Find where the given text appears and provide that cell's center as (X, Y) coordinate. 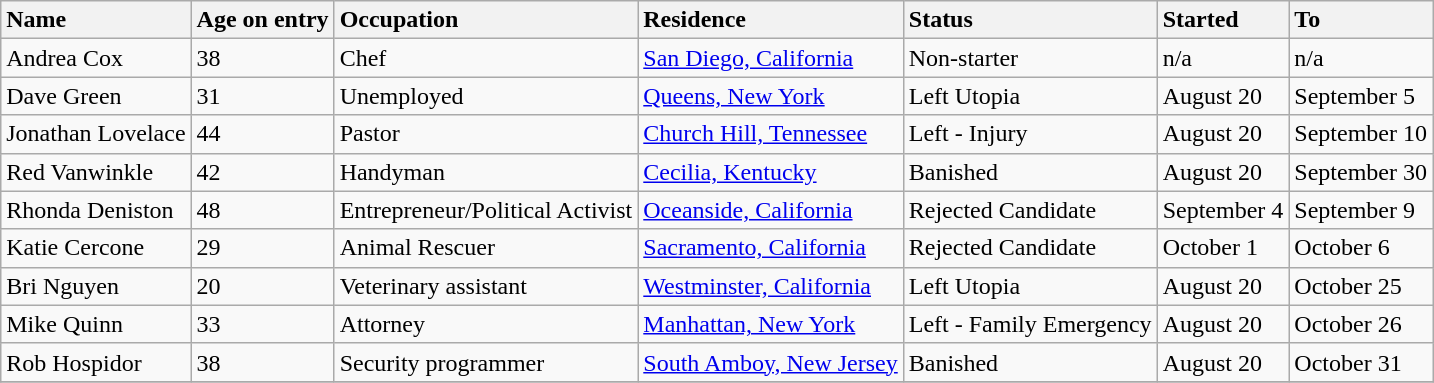
Non-starter (1030, 58)
Pastor (486, 134)
Status (1030, 20)
Dave Green (96, 96)
Attorney (486, 324)
To (1361, 20)
Manhattan, New York (771, 324)
Left - Injury (1030, 134)
48 (262, 210)
Security programmer (486, 362)
Mike Quinn (96, 324)
Animal Rescuer (486, 248)
31 (262, 96)
Rhonda Deniston (96, 210)
September 4 (1223, 210)
Bri Nguyen (96, 286)
San Diego, California (771, 58)
Handyman (486, 172)
Queens, New York (771, 96)
Name (96, 20)
Age on entry (262, 20)
33 (262, 324)
20 (262, 286)
Oceanside, California (771, 210)
October 25 (1361, 286)
Residence (771, 20)
Red Vanwinkle (96, 172)
Katie Cercone (96, 248)
October 26 (1361, 324)
Unemployed (486, 96)
Chef (486, 58)
Started (1223, 20)
South Amboy, New Jersey (771, 362)
Cecilia, Kentucky (771, 172)
October 6 (1361, 248)
Jonathan Lovelace (96, 134)
29 (262, 248)
October 31 (1361, 362)
September 9 (1361, 210)
Rob Hospidor (96, 362)
September 30 (1361, 172)
42 (262, 172)
September 10 (1361, 134)
Left - Family Emergency (1030, 324)
October 1 (1223, 248)
Sacramento, California (771, 248)
Veterinary assistant (486, 286)
Occupation (486, 20)
Entrepreneur/Political Activist (486, 210)
44 (262, 134)
Andrea Cox (96, 58)
Church Hill, Tennessee (771, 134)
September 5 (1361, 96)
Westminster, California (771, 286)
